Search for the cell housing the specified text and yield its [X, Y] center coordinate. 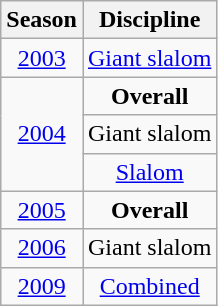
Combined [149, 286]
2004 [42, 134]
2009 [42, 286]
2003 [42, 58]
Discipline [149, 20]
Slalom [149, 172]
2005 [42, 210]
Season [42, 20]
2006 [42, 248]
